From the cell containing the given text, extract its center point as [x, y] coordinate. 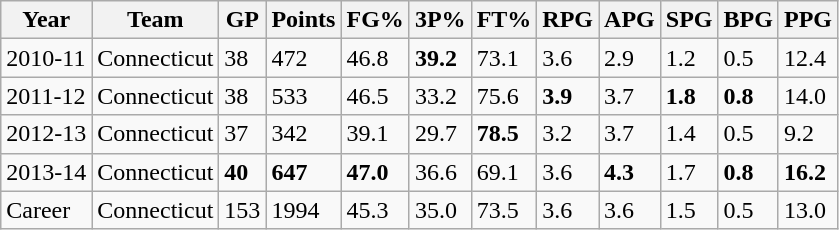
9.2 [808, 134]
39.2 [440, 58]
13.0 [808, 210]
FT% [504, 20]
73.5 [504, 210]
APG [630, 20]
FG% [375, 20]
12.4 [808, 58]
46.5 [375, 96]
37 [242, 134]
45.3 [375, 210]
35.0 [440, 210]
647 [304, 172]
1.2 [689, 58]
GP [242, 20]
39.1 [375, 134]
46.8 [375, 58]
1994 [304, 210]
BPG [748, 20]
16.2 [808, 172]
1.7 [689, 172]
2.9 [630, 58]
3P% [440, 20]
75.6 [504, 96]
14.0 [808, 96]
47.0 [375, 172]
1.4 [689, 134]
Career [46, 210]
533 [304, 96]
2011-12 [46, 96]
3.2 [568, 134]
4.3 [630, 172]
29.7 [440, 134]
2013-14 [46, 172]
3.9 [568, 96]
472 [304, 58]
Points [304, 20]
153 [242, 210]
73.1 [504, 58]
2012-13 [46, 134]
Year [46, 20]
33.2 [440, 96]
RPG [568, 20]
36.6 [440, 172]
PPG [808, 20]
2010-11 [46, 58]
Team [156, 20]
1.5 [689, 210]
342 [304, 134]
40 [242, 172]
1.8 [689, 96]
SPG [689, 20]
78.5 [504, 134]
69.1 [504, 172]
